Identify which cell holds the provided text, then report its (X, Y) central coordinate. 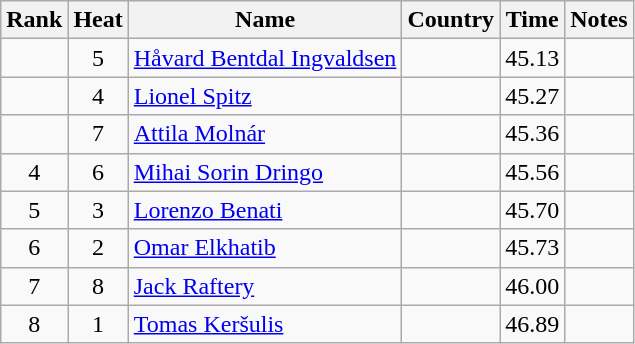
1 (98, 324)
Name (265, 20)
2 (98, 248)
46.89 (532, 324)
Omar Elkhatib (265, 248)
Håvard Bentdal Ingvaldsen (265, 58)
45.36 (532, 134)
Lionel Spitz (265, 96)
Jack Raftery (265, 286)
Time (532, 20)
45.56 (532, 172)
Lorenzo Benati (265, 210)
3 (98, 210)
Notes (599, 20)
Tomas Keršulis (265, 324)
45.27 (532, 96)
Mihai Sorin Dringo (265, 172)
Heat (98, 20)
46.00 (532, 286)
45.73 (532, 248)
Country (451, 20)
Rank (34, 20)
45.70 (532, 210)
45.13 (532, 58)
Attila Molnár (265, 134)
